Return the (X, Y) coordinate for the center point of the cell that contains the specified text.  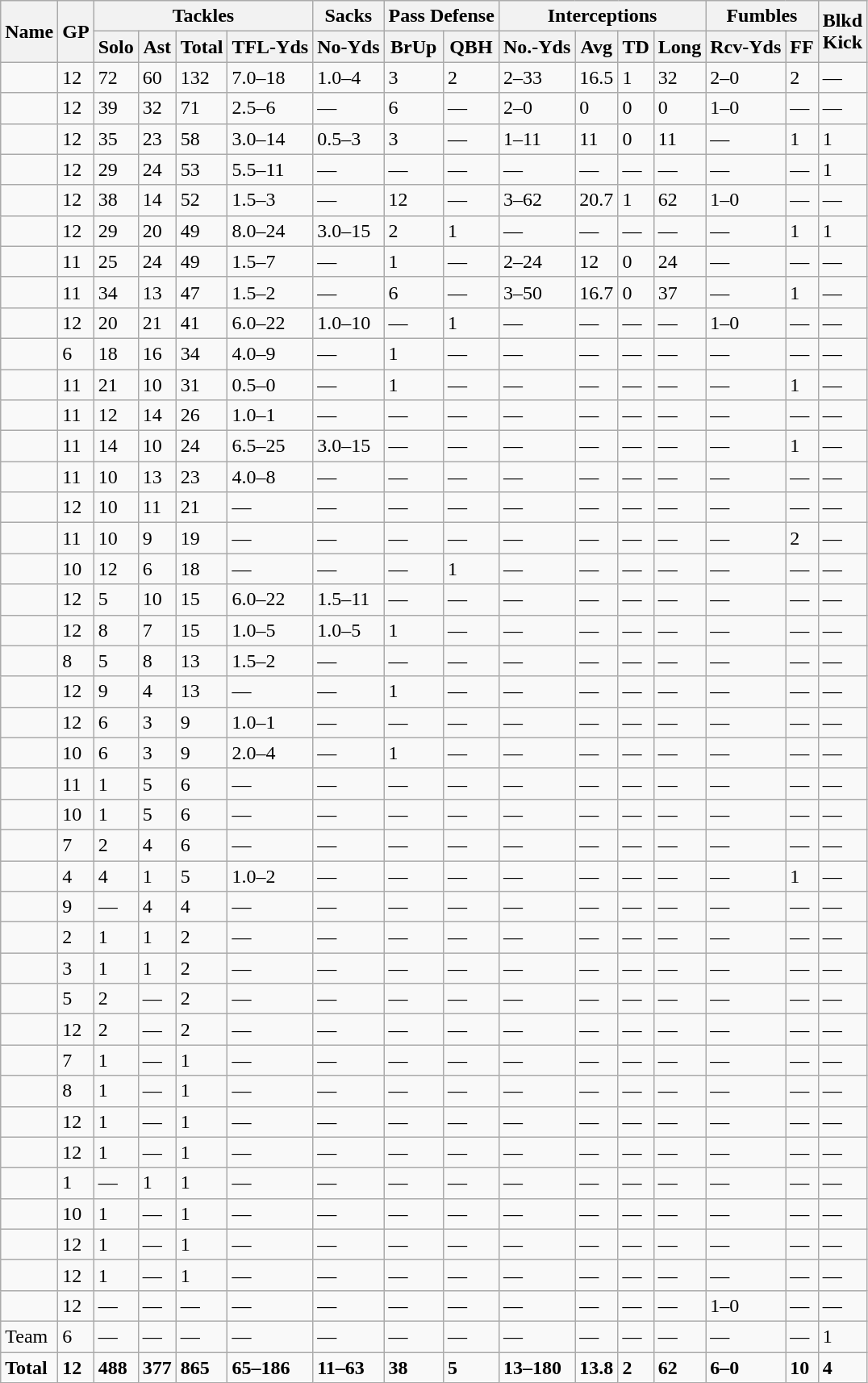
Tackles (203, 16)
GP (76, 31)
488 (116, 1368)
Fumbles (762, 16)
4.0–9 (270, 353)
13–180 (536, 1368)
132 (202, 77)
No.-Yds (536, 47)
58 (202, 139)
6.5–25 (270, 446)
Rcv-Yds (745, 47)
16.5 (597, 77)
5.5–11 (270, 169)
71 (202, 108)
25 (116, 261)
Team (29, 1336)
19 (202, 538)
3.0–14 (270, 139)
1.0–4 (348, 77)
2.5–6 (270, 108)
3–62 (536, 200)
53 (202, 169)
No-Yds (348, 47)
Long (679, 47)
37 (679, 292)
BrUp (413, 47)
1–11 (536, 139)
3–50 (536, 292)
1.0–2 (270, 875)
2–24 (536, 261)
4.0–8 (270, 477)
1.5–11 (348, 600)
35 (116, 139)
377 (156, 1368)
52 (202, 200)
0.5–3 (348, 139)
0.5–0 (270, 385)
Pass Defense (441, 16)
16.7 (597, 292)
11–63 (348, 1368)
1.5–7 (270, 261)
72 (116, 77)
13.8 (597, 1368)
1.5–3 (270, 200)
47 (202, 292)
Avg (597, 47)
Sacks (348, 16)
Ast (156, 47)
16 (156, 353)
Solo (116, 47)
31 (202, 385)
20.7 (597, 200)
BlkdKick (842, 31)
41 (202, 323)
2–33 (536, 77)
39 (116, 108)
TFL-Yds (270, 47)
Name (29, 31)
2.0–4 (270, 753)
QBH (471, 47)
FF (802, 47)
6–0 (745, 1368)
8.0–24 (270, 231)
865 (202, 1368)
26 (202, 416)
60 (156, 77)
7.0–18 (270, 77)
Interceptions (602, 16)
1.0–10 (348, 323)
65–186 (270, 1368)
TD (636, 47)
